Capture the cell that displays the provided text and extract its (x, y) central coordinate. 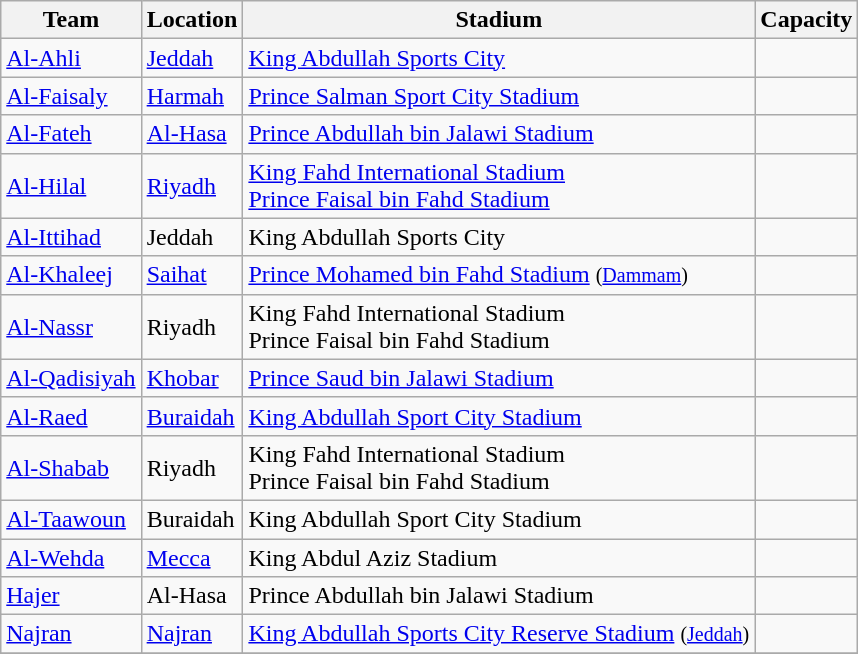
Hajer (71, 596)
Al-Wehda (71, 557)
Al-Hilal (71, 186)
Stadium (499, 20)
Saihat (192, 275)
Khobar (192, 378)
Prince Saud bin Jalawi Stadium (499, 378)
Al-Ahli (71, 58)
Al-Nassr (71, 326)
Capacity (806, 20)
King Abdullah Sports City Reserve Stadium (Jeddah) (499, 634)
Team (71, 20)
Al-Fateh (71, 134)
Al-Shabab (71, 468)
Al-Raed (71, 416)
Al-Faisaly (71, 96)
Al-Qadisiyah (71, 378)
King Abdul Aziz Stadium (499, 557)
Al-Khaleej (71, 275)
Prince Salman Sport City Stadium (499, 96)
Mecca (192, 557)
Al-Ittihad (71, 237)
Location (192, 20)
Prince Mohamed bin Fahd Stadium (Dammam) (499, 275)
Al-Taawoun (71, 519)
Harmah (192, 96)
